Extract the [x, y] coordinate from the center of the cell holding the provided text.  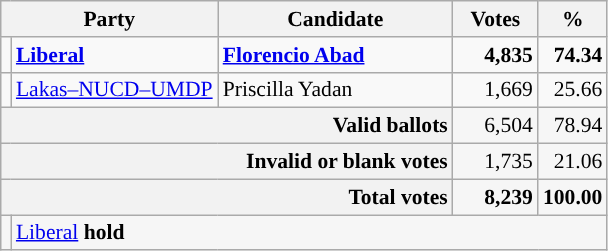
% [572, 19]
8,239 [496, 197]
Florencio Abad [336, 55]
4,835 [496, 55]
Lakas–NUCD–UMDP [114, 90]
Liberal hold [310, 233]
1,735 [496, 162]
Valid ballots [227, 126]
21.06 [572, 162]
Priscilla Yadan [336, 90]
74.34 [572, 55]
Invalid or blank votes [227, 162]
Candidate [336, 19]
Party [110, 19]
Total votes [227, 197]
25.66 [572, 90]
6,504 [496, 126]
1,669 [496, 90]
Liberal [114, 55]
Votes [496, 19]
78.94 [572, 126]
100.00 [572, 197]
